Identify which cell holds the provided text, then report its (x, y) central coordinate. 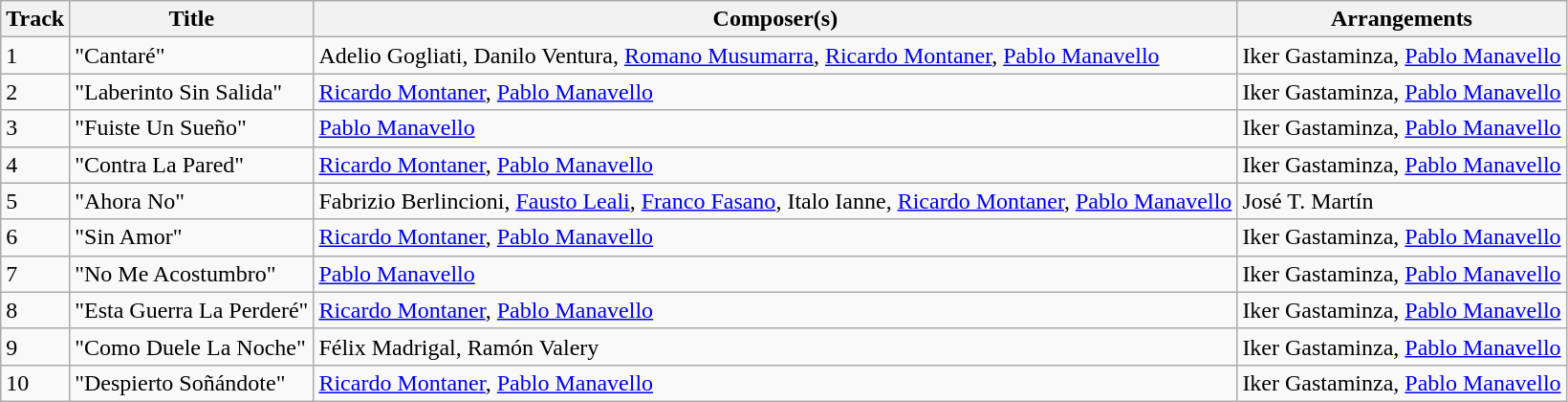
2 (35, 92)
Title (191, 19)
"Esta Guerra La Perderé" (191, 310)
10 (35, 383)
"Despierto Soñándote" (191, 383)
"Ahora No" (191, 201)
3 (35, 128)
1 (35, 56)
"No Me Acostumbro" (191, 274)
Adelio Gogliati, Danilo Ventura, Romano Musumarra, Ricardo Montaner, Pablo Manavello (775, 56)
Track (35, 19)
6 (35, 237)
4 (35, 165)
Composer(s) (775, 19)
José T. Martín (1402, 201)
5 (35, 201)
Fabrizio Berlincioni, Fausto Leali, Franco Fasano, Italo Ianne, Ricardo Montaner, Pablo Manavello (775, 201)
7 (35, 274)
8 (35, 310)
"Sin Amor" (191, 237)
"Laberinto Sin Salida" (191, 92)
9 (35, 346)
Félix Madrigal, Ramón Valery (775, 346)
"Como Duele La Noche" (191, 346)
"Fuiste Un Sueño" (191, 128)
Arrangements (1402, 19)
"Cantaré" (191, 56)
"Contra La Pared" (191, 165)
